Output the (x, y) coordinate of the center of the cell containing the given text.  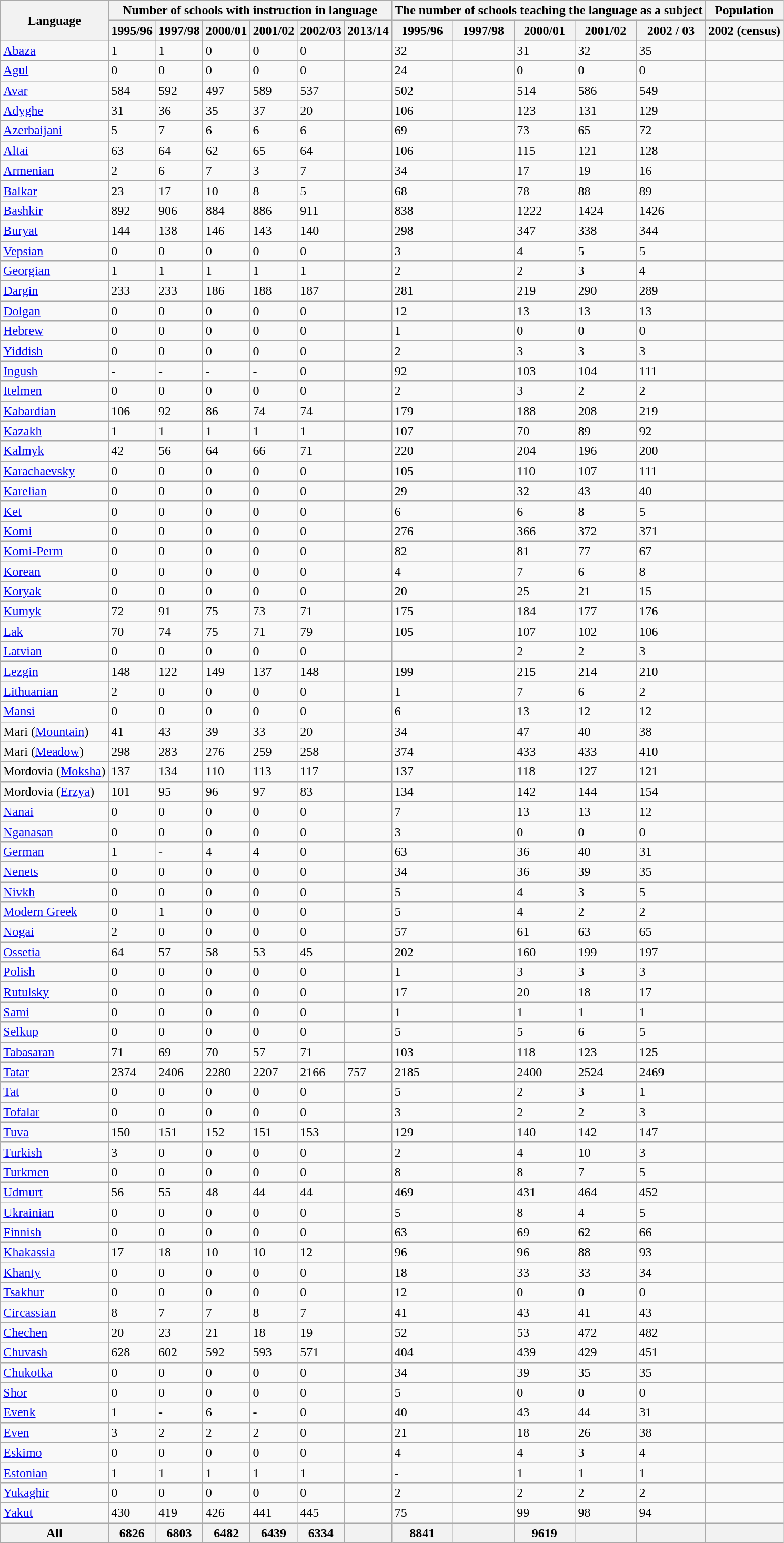
Khakassia (55, 1253)
Nanai (55, 811)
514 (545, 91)
Armenian (55, 171)
439 (545, 1352)
472 (606, 1332)
Tofalar (55, 1112)
Tsakhur (55, 1292)
445 (321, 1512)
115 (545, 151)
29 (422, 491)
215 (545, 672)
German (55, 851)
149 (226, 672)
58 (226, 952)
202 (422, 952)
83 (321, 791)
154 (671, 791)
16 (671, 171)
Eskimo (55, 1452)
86 (226, 411)
131 (606, 111)
906 (179, 211)
Chukotka (55, 1372)
9619 (545, 1533)
Nenets (55, 871)
372 (606, 531)
All (55, 1533)
179 (422, 411)
160 (545, 952)
2185 (422, 1072)
Selkup (55, 1032)
Hebrew (55, 331)
101 (132, 791)
Chuvash (55, 1352)
Adyghe (55, 111)
15 (671, 592)
Finnish (55, 1233)
Lithuanian (55, 692)
Georgian (55, 271)
892 (132, 211)
589 (274, 91)
Ukrainian (55, 1212)
441 (274, 1512)
Altai (55, 151)
2400 (545, 1072)
1222 (545, 211)
289 (671, 291)
220 (422, 451)
Avar (55, 91)
8841 (422, 1533)
344 (671, 231)
187 (321, 291)
Language (55, 21)
47 (545, 732)
259 (274, 752)
410 (671, 752)
281 (422, 291)
Mari (Meadow) (55, 752)
347 (545, 231)
497 (226, 91)
97 (274, 791)
25 (545, 592)
Tat (55, 1092)
482 (671, 1332)
Ket (55, 511)
Tuva (55, 1132)
Azerbaijani (55, 131)
102 (606, 632)
Komi-Perm (55, 551)
Karelian (55, 491)
584 (132, 91)
52 (422, 1332)
204 (545, 451)
78 (545, 191)
117 (321, 771)
Even (55, 1432)
Mordovia (Erzya) (55, 791)
Evenk (55, 1412)
91 (179, 612)
48 (226, 1192)
210 (671, 672)
Bashkir (55, 211)
177 (606, 612)
Dargin (55, 291)
593 (274, 1352)
2469 (671, 1072)
452 (671, 1192)
143 (274, 231)
911 (321, 211)
Yukaghir (55, 1492)
128 (671, 151)
197 (671, 952)
79 (321, 632)
2374 (132, 1072)
Khanty (55, 1273)
Nganasan (55, 831)
537 (321, 91)
146 (226, 231)
Kabardian (55, 411)
The number of schools teaching the language as a subject (548, 11)
Nogai (55, 932)
Ingush (55, 371)
1426 (671, 211)
Balkar (55, 191)
Kazakh (55, 431)
196 (606, 451)
426 (226, 1512)
153 (321, 1132)
549 (671, 91)
Udmurt (55, 1192)
2002/03 (321, 31)
68 (422, 191)
2002 / 03 (671, 31)
Dolgan (55, 311)
2406 (179, 1072)
94 (671, 1512)
430 (132, 1512)
6439 (274, 1533)
Agul (55, 71)
67 (671, 551)
838 (422, 211)
24 (422, 71)
Sami (55, 1012)
602 (179, 1352)
Korean (55, 571)
152 (226, 1132)
586 (606, 91)
127 (606, 771)
290 (606, 291)
Number of schools with instruction in language (250, 11)
147 (671, 1132)
55 (179, 1192)
82 (422, 551)
431 (545, 1192)
186 (226, 291)
37 (274, 111)
138 (179, 231)
99 (545, 1512)
451 (671, 1352)
371 (671, 531)
419 (179, 1512)
757 (368, 1072)
184 (545, 612)
26 (606, 1432)
Abaza (55, 51)
77 (606, 551)
6826 (132, 1533)
628 (132, 1352)
886 (274, 211)
Tabasaran (55, 1052)
Polish (55, 972)
Mordovia (Moksha) (55, 771)
283 (179, 752)
Vepsian (55, 251)
464 (606, 1192)
150 (132, 1132)
Shor (55, 1392)
2002 (census) (745, 31)
Karachaevsky (55, 471)
Tatar (55, 1072)
1424 (606, 211)
61 (545, 932)
6334 (321, 1533)
374 (422, 752)
Nivkh (55, 892)
42 (132, 451)
45 (321, 952)
Koryak (55, 592)
258 (321, 752)
Turkish (55, 1152)
6482 (226, 1533)
Circassian (55, 1312)
125 (671, 1052)
Modern Greek (55, 912)
366 (545, 531)
Population (745, 11)
81 (545, 551)
Ossetia (55, 952)
214 (606, 672)
98 (606, 1512)
Rutulsky (55, 992)
Komi (55, 531)
200 (671, 451)
2166 (321, 1072)
176 (671, 612)
Lezgin (55, 672)
338 (606, 231)
2524 (606, 1072)
Estonian (55, 1472)
502 (422, 91)
175 (422, 612)
93 (671, 1253)
6803 (179, 1533)
Kalmyk (55, 451)
Yiddish (55, 351)
429 (606, 1352)
2207 (274, 1072)
404 (422, 1352)
Buryat (55, 231)
2013/14 (368, 31)
Turkmen (55, 1172)
469 (422, 1192)
95 (179, 791)
Mari (Mountain) (55, 732)
571 (321, 1352)
884 (226, 211)
Lak (55, 632)
208 (606, 411)
2280 (226, 1072)
Latvian (55, 652)
122 (179, 672)
113 (274, 771)
Kumyk (55, 612)
Itelmen (55, 391)
Chechen (55, 1332)
104 (606, 371)
Mansi (55, 712)
Yakut (55, 1512)
